Identify which cell holds the provided text, then report its (x, y) central coordinate. 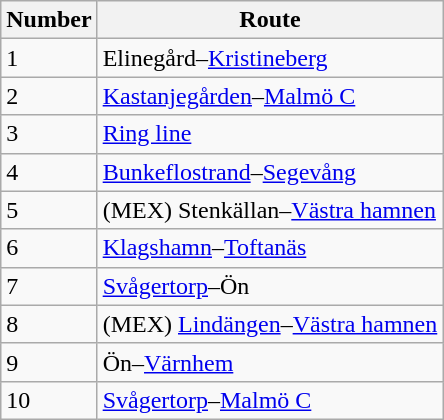
1 (49, 58)
7 (49, 286)
Ön–Värnhem (270, 362)
10 (49, 400)
Route (270, 20)
Elinegård–Kristineberg (270, 58)
Number (49, 20)
(MEX) Stenkällan–Västra hamnen (270, 210)
8 (49, 324)
9 (49, 362)
5 (49, 210)
6 (49, 248)
Svågertorp–Malmö C (270, 400)
2 (49, 96)
Kastanjegården–Malmö C (270, 96)
Bunkeflostrand–Segevång (270, 172)
(MEX) Lindängen–Västra hamnen (270, 324)
Klagshamn–Toftanäs (270, 248)
4 (49, 172)
3 (49, 134)
Ring line (270, 134)
Svågertorp–Ön (270, 286)
